Locate the cell with the specified text and output its [x, y] center coordinate. 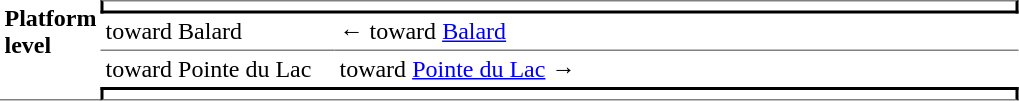
toward Pointe du Lac [218, 69]
Platform level [50, 50]
toward Pointe du Lac → [677, 69]
toward Balard [218, 33]
← toward Balard [677, 33]
